Return [X, Y] of the center of cell containing provided text 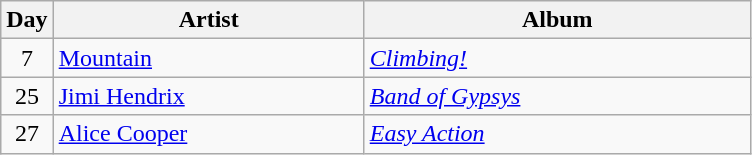
27 [27, 134]
Jimi Hendrix [208, 96]
7 [27, 58]
Alice Cooper [208, 134]
Album [557, 20]
Easy Action [557, 134]
Mountain [208, 58]
Day [27, 20]
Climbing! [557, 58]
Band of Gypsys [557, 96]
25 [27, 96]
Artist [208, 20]
